Return the [x, y] coordinate for the center point of the cell that contains the specified text.  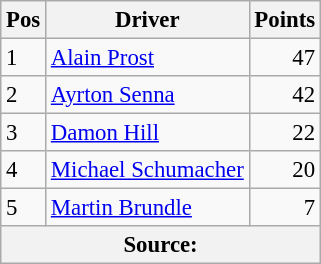
2 [24, 95]
Martin Brundle [148, 208]
Damon Hill [148, 133]
Points [284, 20]
20 [284, 170]
Alain Prost [148, 58]
22 [284, 133]
Michael Schumacher [148, 170]
5 [24, 208]
1 [24, 58]
Driver [148, 20]
3 [24, 133]
7 [284, 208]
Ayrton Senna [148, 95]
4 [24, 170]
47 [284, 58]
Pos [24, 20]
Source: [161, 245]
42 [284, 95]
